Detect which cell encompasses the target text, then output its [x, y] center coordinate. 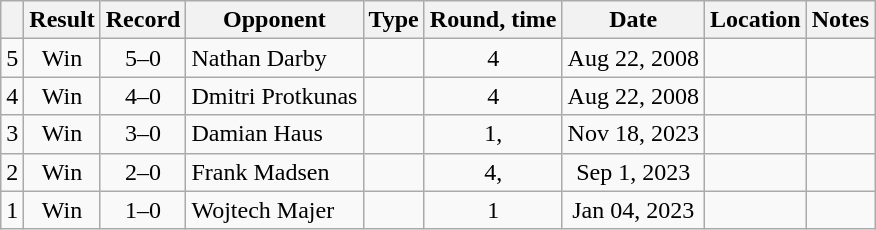
2–0 [143, 172]
3 [12, 134]
Location [755, 20]
Result [62, 20]
3–0 [143, 134]
1–0 [143, 210]
1, [493, 134]
Round, time [493, 20]
Notes [840, 20]
Jan 04, 2023 [633, 210]
Nov 18, 2023 [633, 134]
Nathan Darby [274, 58]
Frank Madsen [274, 172]
4, [493, 172]
2 [12, 172]
Wojtech Majer [274, 210]
4–0 [143, 96]
Sep 1, 2023 [633, 172]
Record [143, 20]
Dmitri Protkunas [274, 96]
5–0 [143, 58]
5 [12, 58]
Type [394, 20]
Damian Haus [274, 134]
Date [633, 20]
Opponent [274, 20]
